Extract the [x, y] coordinate from the center of the cell holding the provided text.  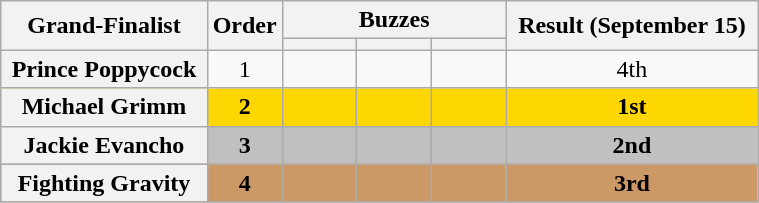
Prince Poppycock [104, 69]
Jackie Evancho [104, 145]
4 [244, 183]
Result (September 15) [632, 26]
Grand-Finalist [104, 26]
3 [244, 145]
Order [244, 26]
Michael Grimm [104, 107]
3rd [632, 183]
1st [632, 107]
Buzzes [394, 20]
4th [632, 69]
Fighting Gravity [104, 183]
2nd [632, 145]
2 [244, 107]
1 [244, 69]
